Detect which cell encompasses the target text, then output its (x, y) center coordinate. 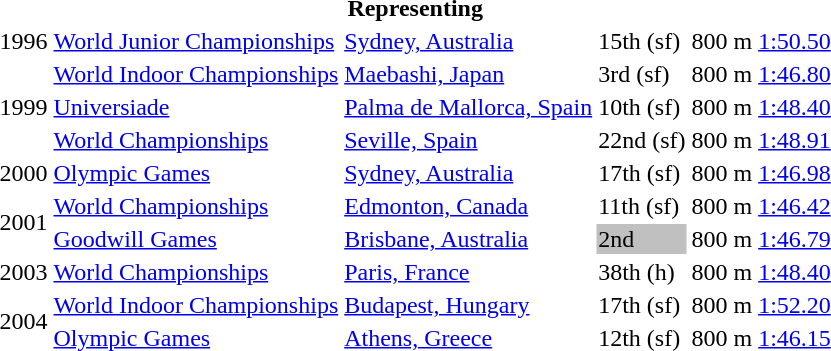
15th (sf) (642, 41)
11th (sf) (642, 206)
10th (sf) (642, 107)
3rd (sf) (642, 74)
2nd (642, 239)
Seville, Spain (468, 140)
Brisbane, Australia (468, 239)
World Junior Championships (196, 41)
Universiade (196, 107)
Olympic Games (196, 173)
Budapest, Hungary (468, 305)
22nd (sf) (642, 140)
Edmonton, Canada (468, 206)
38th (h) (642, 272)
Goodwill Games (196, 239)
Palma de Mallorca, Spain (468, 107)
Maebashi, Japan (468, 74)
Paris, France (468, 272)
